Determine the [x, y] coordinate at the center of the cell enclosing the given text.  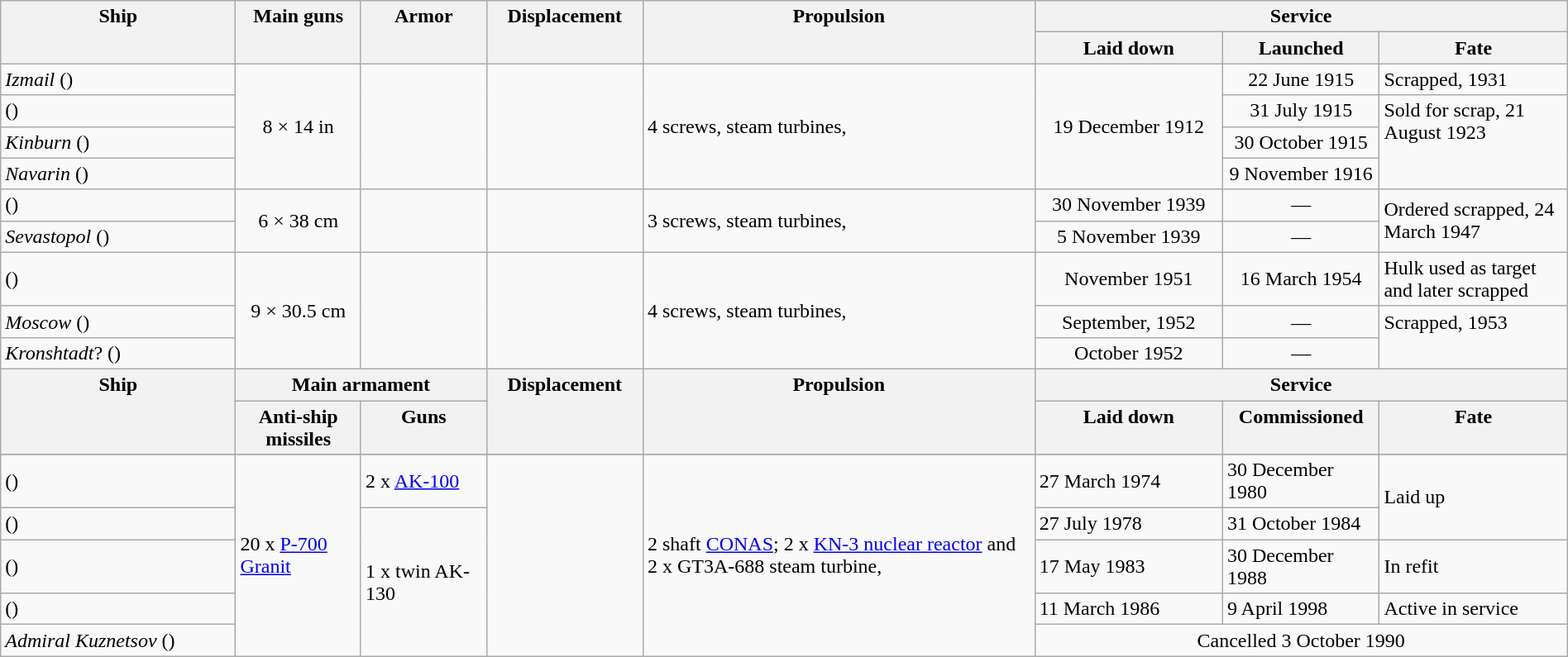
1 x twin AK-130 [423, 582]
Laid up [1474, 498]
Moscow () [118, 321]
9 × 30.5 cm [299, 311]
2 x AK-100 [423, 481]
Guns [423, 426]
17 May 1983 [1128, 567]
September, 1952 [1128, 321]
8 × 14 in [299, 126]
30 November 1939 [1128, 205]
In refit [1474, 567]
9 April 1998 [1300, 609]
Kronshtadt? () [118, 353]
Cancelled 3 October 1990 [1301, 640]
Anti-ship missiles [299, 426]
Sold for scrap, 21 August 1923 [1474, 142]
5 November 1939 [1128, 236]
Launched [1300, 48]
Main armament [361, 384]
6 × 38 cm [299, 221]
30 December 1988 [1300, 567]
30 October 1915 [1300, 142]
Main guns [299, 32]
22 June 1915 [1300, 79]
27 March 1974 [1128, 481]
Navarin () [118, 174]
31 October 1984 [1300, 524]
Izmail () [118, 79]
27 July 1978 [1128, 524]
2 shaft CONAS; 2 x KN-3 nuclear reactor and 2 x GT3A-688 steam turbine, [839, 555]
November 1951 [1128, 279]
Armor [423, 32]
Commissioned [1300, 426]
3 screws, steam turbines, [839, 221]
Admiral Kuznetsov () [118, 640]
Hulk used as target and later scrapped [1474, 279]
30 December 1980 [1300, 481]
Sevastopol () [118, 236]
20 x P-700 Granit [299, 555]
October 1952 [1128, 353]
Scrapped, 1953 [1474, 337]
19 December 1912 [1128, 126]
Ordered scrapped, 24 March 1947 [1474, 221]
Active in service [1474, 609]
Kinburn () [118, 142]
16 March 1954 [1300, 279]
Scrapped, 1931 [1474, 79]
31 July 1915 [1300, 111]
11 March 1986 [1128, 609]
9 November 1916 [1300, 174]
